Return (x, y) of the center of cell containing provided text 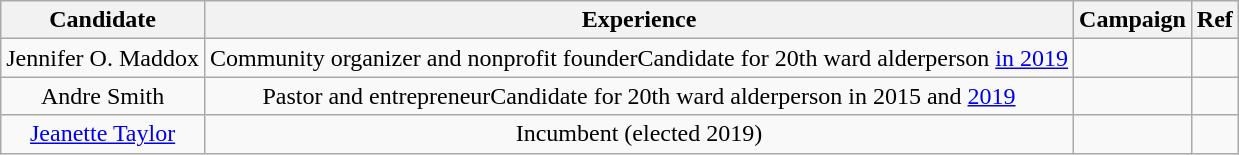
Andre Smith (103, 96)
Pastor and entrepreneurCandidate for 20th ward alderperson in 2015 and 2019 (638, 96)
Experience (638, 20)
Incumbent (elected 2019) (638, 134)
Candidate (103, 20)
Campaign (1133, 20)
Community organizer and nonprofit founderCandidate for 20th ward alderperson in 2019 (638, 58)
Jeanette Taylor (103, 134)
Jennifer O. Maddox (103, 58)
Ref (1214, 20)
